For the text-containing cell, return its midpoint in (X, Y) coordinate format. 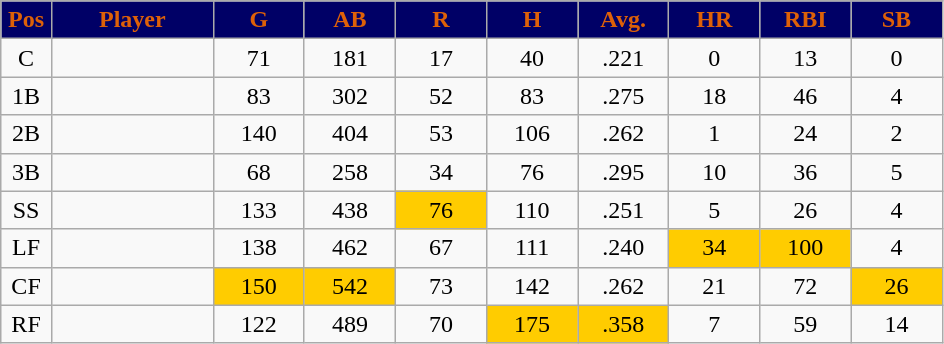
111 (532, 248)
10 (714, 172)
2B (26, 134)
.295 (624, 172)
21 (714, 286)
46 (806, 96)
C (26, 58)
LF (26, 248)
.251 (624, 210)
R (440, 20)
24 (806, 134)
52 (440, 96)
106 (532, 134)
140 (258, 134)
CF (26, 286)
110 (532, 210)
489 (350, 324)
1B (26, 96)
122 (258, 324)
G (258, 20)
.240 (624, 248)
462 (350, 248)
.275 (624, 96)
.358 (624, 324)
Pos (26, 20)
138 (258, 248)
438 (350, 210)
HR (714, 20)
73 (440, 286)
13 (806, 58)
258 (350, 172)
SS (26, 210)
40 (532, 58)
181 (350, 58)
70 (440, 324)
36 (806, 172)
542 (350, 286)
68 (258, 172)
7 (714, 324)
.221 (624, 58)
302 (350, 96)
Player (132, 20)
18 (714, 96)
100 (806, 248)
2 (896, 134)
71 (258, 58)
H (532, 20)
14 (896, 324)
59 (806, 324)
72 (806, 286)
53 (440, 134)
Avg. (624, 20)
RBI (806, 20)
404 (350, 134)
RF (26, 324)
17 (440, 58)
175 (532, 324)
3B (26, 172)
AB (350, 20)
1 (714, 134)
133 (258, 210)
142 (532, 286)
SB (896, 20)
150 (258, 286)
67 (440, 248)
